Identify which cell holds the provided text, then report its [X, Y] central coordinate. 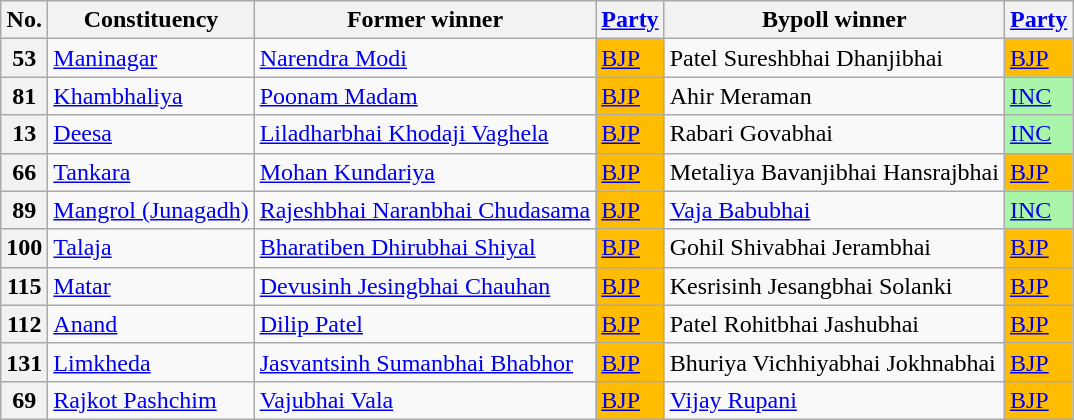
81 [24, 96]
Narendra Modi [425, 58]
Metaliya Bavanjibhai Hansrajbhai [834, 172]
Dilip Patel [425, 324]
Former winner [425, 20]
Rajkot Pashchim [151, 400]
131 [24, 362]
Talaja [151, 248]
53 [24, 58]
Gohil Shivabhai Jerambhai [834, 248]
Matar [151, 286]
Tankara [151, 172]
Ahir Meraman [834, 96]
Jasvantsinh Sumanbhai Bhabhor [425, 362]
89 [24, 210]
13 [24, 134]
Bharatiben Dhirubhai Shiyal [425, 248]
Kesrisinh Jesangbhai Solanki [834, 286]
Anand [151, 324]
Limkheda [151, 362]
Constituency [151, 20]
Mangrol (Junagadh) [151, 210]
100 [24, 248]
No. [24, 20]
115 [24, 286]
Vaja Babubhai [834, 210]
Rabari Govabhai [834, 134]
Maninagar [151, 58]
69 [24, 400]
Khambhaliya [151, 96]
Patel Sureshbhai Dhanjibhai [834, 58]
Vijay Rupani [834, 400]
Bypoll winner [834, 20]
Devusinh Jesingbhai Chauhan [425, 286]
Bhuriya Vichhiyabhai Jokhnabhai [834, 362]
Mohan Kundariya [425, 172]
Vajubhai Vala [425, 400]
66 [24, 172]
Patel Rohitbhai Jashubhai [834, 324]
Liladharbhai Khodaji Vaghela [425, 134]
Deesa [151, 134]
Poonam Madam [425, 96]
112 [24, 324]
Rajeshbhai Naranbhai Chudasama [425, 210]
